Find where the given text appears and provide that cell's center as (X, Y) coordinate. 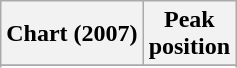
Peak position (189, 34)
Chart (2007) (72, 34)
